For the text-containing cell, return its midpoint in (X, Y) coordinate format. 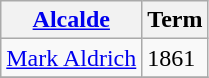
1861 (175, 58)
Mark Aldrich (72, 58)
Alcalde (72, 20)
Term (175, 20)
